Pinpoint the cell where the given text exists, returning its [X, Y] midpoint coordinate. 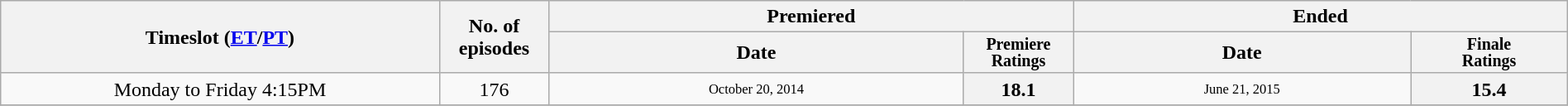
Timeslot (ET/PT) [220, 37]
Monday to Friday 4:15PM [220, 89]
FinaleRatings [1489, 53]
June 21, 2015 [1242, 89]
15.4 [1489, 89]
PremiereRatings [1019, 53]
October 20, 2014 [756, 89]
Ended [1321, 17]
No. ofepisodes [495, 37]
Premiered [811, 17]
18.1 [1019, 89]
176 [495, 89]
